Search for the cell housing the specified text and yield its (X, Y) center coordinate. 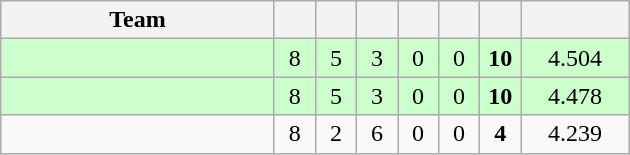
4 (500, 134)
6 (376, 134)
2 (336, 134)
4.239 (576, 134)
Team (138, 20)
4.478 (576, 96)
4.504 (576, 58)
